Pinpoint the cell where the given text exists, returning its [X, Y] midpoint coordinate. 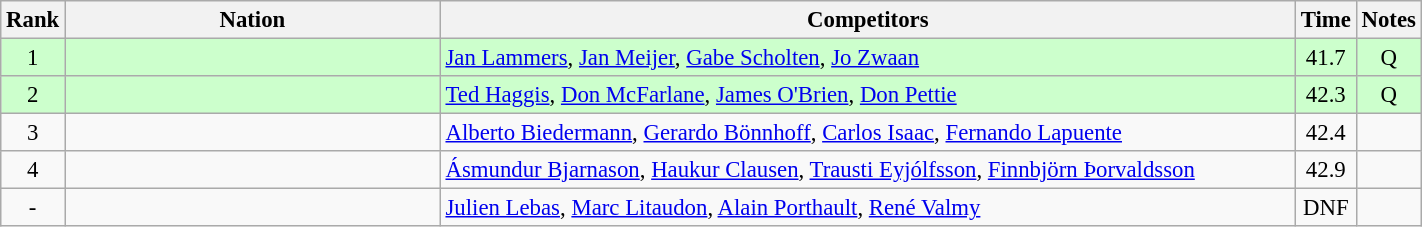
Rank [33, 20]
Jan Lammers, Jan Meijer, Gabe Scholten, Jo Zwaan [868, 58]
41.7 [1326, 58]
4 [33, 170]
Competitors [868, 20]
Julien Lebas, Marc Litaudon, Alain Porthault, René Valmy [868, 208]
DNF [1326, 208]
3 [33, 133]
Ted Haggis, Don McFarlane, James O'Brien, Don Pettie [868, 95]
1 [33, 58]
Ásmundur Bjarnason, Haukur Clausen, Trausti Eyjólfsson, Finnbjörn Þorvaldsson [868, 170]
2 [33, 95]
- [33, 208]
42.9 [1326, 170]
Time [1326, 20]
42.3 [1326, 95]
Nation [253, 20]
42.4 [1326, 133]
Notes [1388, 20]
Alberto Biedermann, Gerardo Bönnhoff, Carlos Isaac, Fernando Lapuente [868, 133]
